Return (x, y) of the center of cell containing provided text 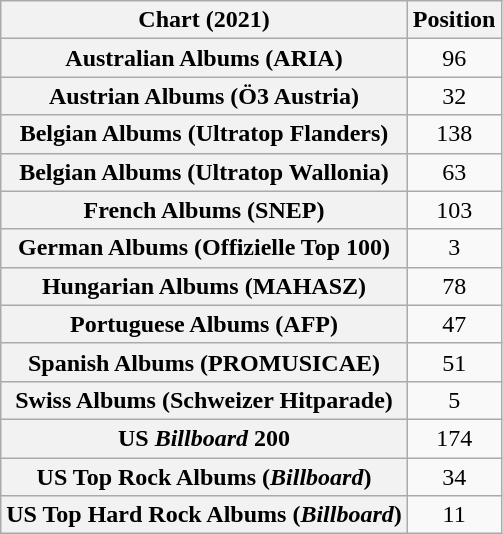
Portuguese Albums (AFP) (204, 324)
63 (454, 172)
Belgian Albums (Ultratop Flanders) (204, 134)
138 (454, 134)
US Billboard 200 (204, 438)
51 (454, 362)
German Albums (Offizielle Top 100) (204, 248)
Belgian Albums (Ultratop Wallonia) (204, 172)
Spanish Albums (PROMUSICAE) (204, 362)
US Top Hard Rock Albums (Billboard) (204, 515)
47 (454, 324)
Position (454, 20)
32 (454, 96)
Swiss Albums (Schweizer Hitparade) (204, 400)
3 (454, 248)
US Top Rock Albums (Billboard) (204, 477)
Australian Albums (ARIA) (204, 58)
Chart (2021) (204, 20)
French Albums (SNEP) (204, 210)
34 (454, 477)
Hungarian Albums (MAHASZ) (204, 286)
5 (454, 400)
78 (454, 286)
96 (454, 58)
Austrian Albums (Ö3 Austria) (204, 96)
174 (454, 438)
103 (454, 210)
11 (454, 515)
